Capture the cell that displays the provided text and extract its [X, Y] central coordinate. 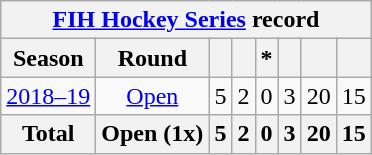
FIH Hockey Series record [186, 20]
Open [152, 96]
Total [48, 134]
* [266, 58]
Open (1x) [152, 134]
Round [152, 58]
Season [48, 58]
2018–19 [48, 96]
